Pinpoint the cell where the given text exists, returning its [x, y] midpoint coordinate. 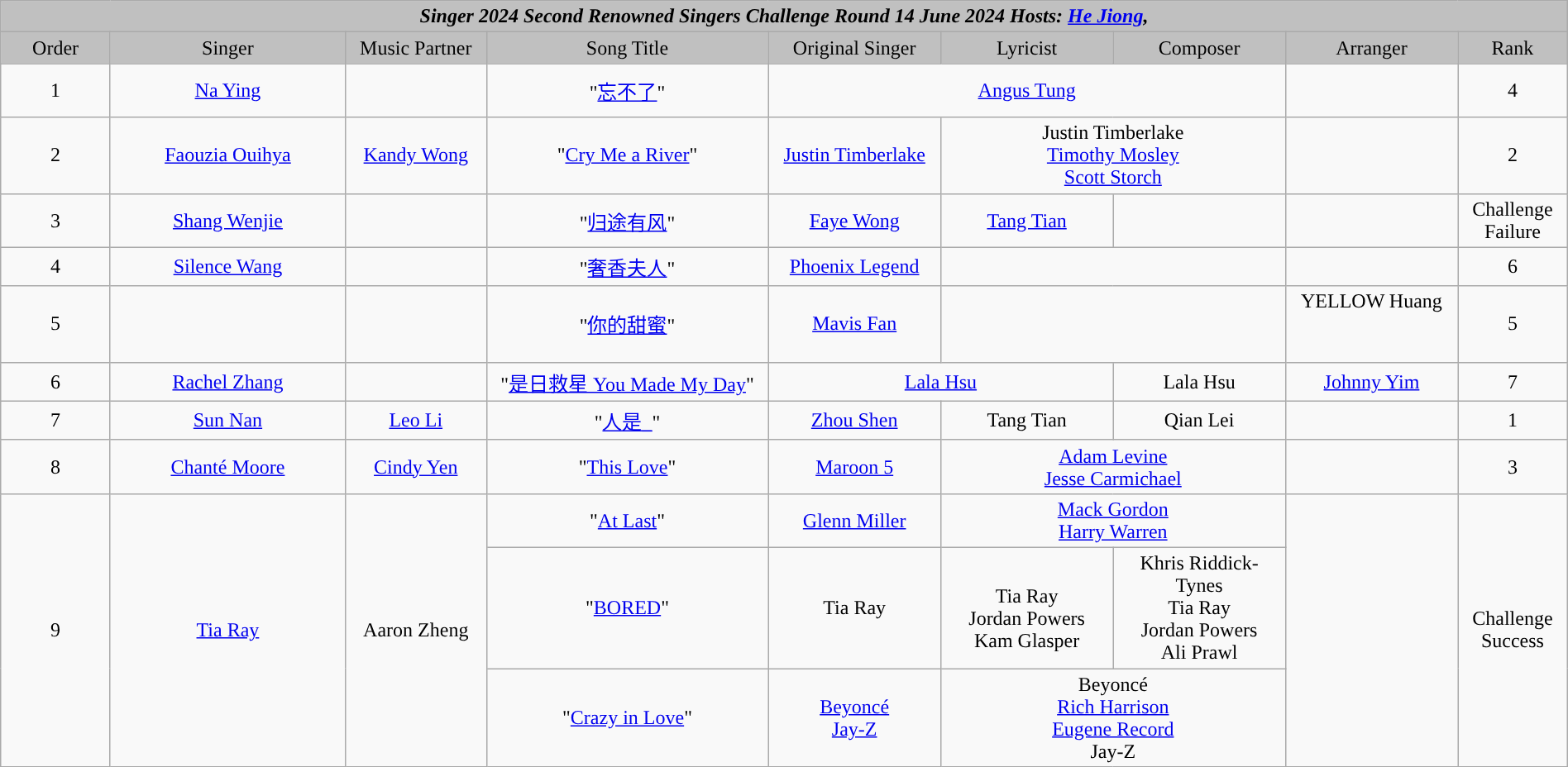
Qian Lei [1199, 420]
Challenge Success [1513, 630]
Mack GordonHarry Warren [1113, 521]
Aaron Zheng [416, 630]
"BORED" [627, 607]
Cindy Yen [416, 466]
"奢香夫人" [627, 266]
Faye Wong [854, 220]
Shang Wenjie [227, 220]
Tia RayJordan PowersKam Glasper [1026, 607]
Mavis Fan [854, 324]
Rachel Zhang [227, 382]
Arranger [1371, 48]
Composer [1199, 48]
BeyoncéJay-Z [854, 717]
Lyricist [1026, 48]
Silence Wang [227, 266]
Singer 2024 Second Renowned Singers Challenge Round 14 June 2024 Hosts: He Jiong, [784, 17]
Singer [227, 48]
Glenn Miller [854, 521]
Music Partner [416, 48]
Order [56, 48]
8 [56, 466]
Adam LevineJesse Carmichael [1113, 466]
"This Love" [627, 466]
"归途有风" [627, 220]
Justin TimberlakeTimothy MosleyScott Storch [1113, 155]
Leo Li [416, 420]
"人是_" [627, 420]
YELLOW Huang [1371, 324]
Justin Timberlake [854, 155]
Phoenix Legend [854, 266]
Angus Tung [1027, 91]
Original Singer [854, 48]
"Crazy in Love" [627, 717]
Faouzia Ouihya [227, 155]
"忘不了" [627, 91]
"Cry Me a River" [627, 155]
Na Ying [227, 91]
Challenge Failure [1513, 220]
"是日救星 You Made My Day" [627, 382]
9 [56, 630]
Zhou Shen [854, 420]
Sun Nan [227, 420]
Song Title [627, 48]
Khris Riddick-TynesTia RayJordan PowersAli Prawl [1199, 607]
Maroon 5 [854, 466]
"At Last" [627, 521]
"你的甜蜜" [627, 324]
Kandy Wong [416, 155]
Rank [1513, 48]
BeyoncéRich HarrisonEugene RecordJay-Z [1113, 717]
Chanté Moore [227, 466]
Johnny Yim [1371, 382]
